Pinpoint the cell where the given text exists, returning its (x, y) midpoint coordinate. 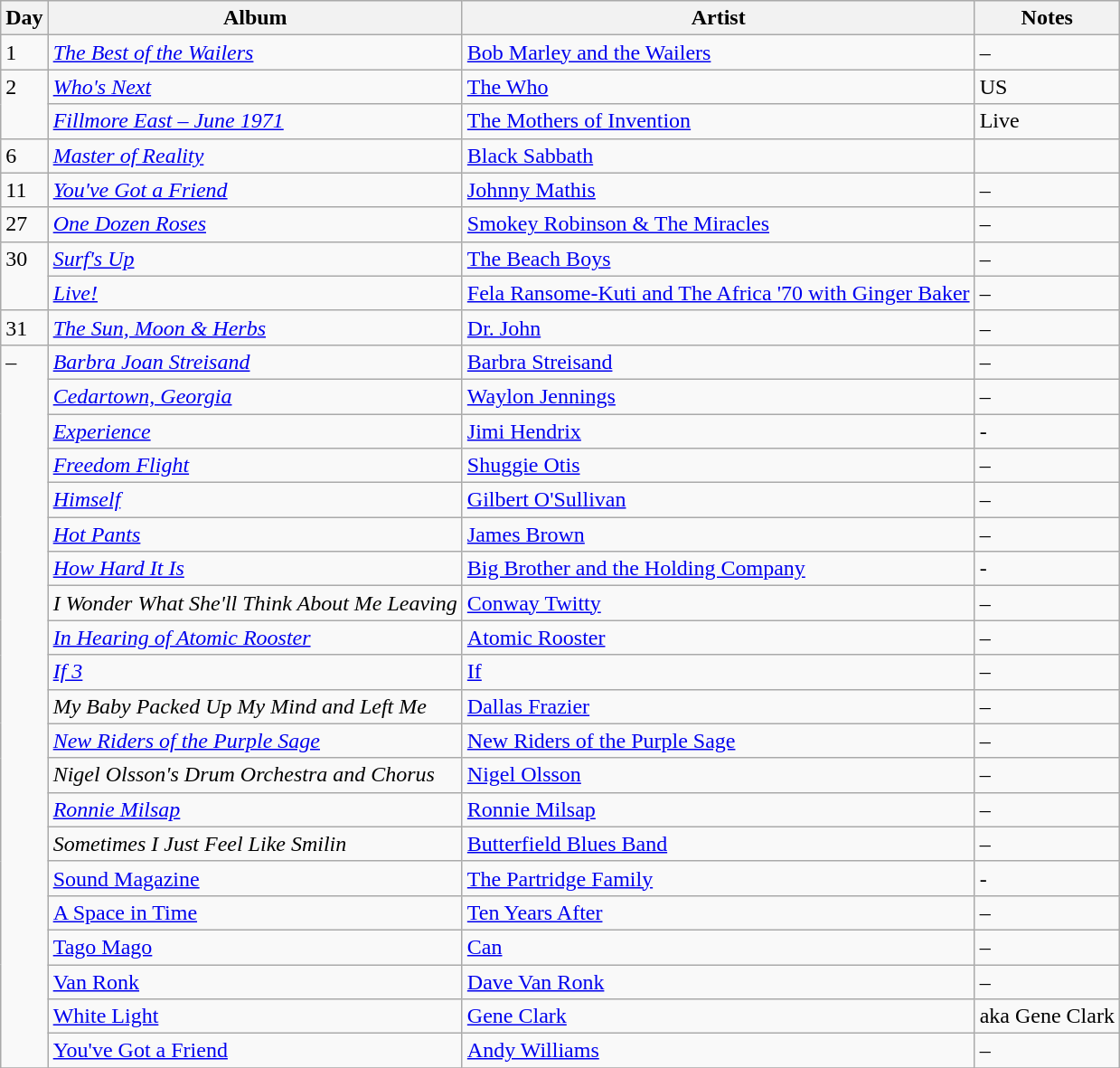
Dr. John (718, 327)
Ten Years After (718, 912)
30 (24, 276)
1 (24, 52)
James Brown (718, 534)
Atomic Rooster (718, 638)
Dallas Frazier (718, 706)
Gene Clark (718, 1016)
Conway Twitty (718, 603)
Dave Van Ronk (718, 981)
The Mothers of Invention (718, 121)
Gilbert O'Sullivan (718, 500)
Cedartown, Georgia (255, 396)
In Hearing of Atomic Rooster (255, 638)
Andy Williams (718, 1051)
Big Brother and the Holding Company (718, 569)
Surf's Up (255, 259)
White Light (255, 1016)
Live! (255, 293)
US (1047, 87)
Can (718, 947)
Hot Pants (255, 534)
2 (24, 104)
Experience (255, 431)
Notes (1047, 18)
Jimi Hendrix (718, 431)
Nigel Olsson (718, 775)
The Who (718, 87)
I Wonder What She'll Think About Me Leaving (255, 603)
Butterfield Blues Band (718, 844)
Sometimes I Just Feel Like Smilin (255, 844)
The Best of the Wailers (255, 52)
Album (255, 18)
Nigel Olsson's Drum Orchestra and Chorus (255, 775)
If 3 (255, 672)
Artist (718, 18)
31 (24, 327)
Tago Mago (255, 947)
Van Ronk (255, 981)
How Hard It Is (255, 569)
Barbra Joan Streisand (255, 362)
The Sun, Moon & Herbs (255, 327)
One Dozen Roses (255, 224)
Sound Magazine (255, 878)
A Space in Time (255, 912)
Barbra Streisand (718, 362)
Fela Ransome-Kuti and The Africa '70 with Ginger Baker (718, 293)
6 (24, 156)
Freedom Flight (255, 466)
Master of Reality (255, 156)
Himself (255, 500)
Shuggie Otis (718, 466)
Johnny Mathis (718, 190)
Smokey Robinson & The Miracles (718, 224)
Live (1047, 121)
Waylon Jennings (718, 396)
aka Gene Clark (1047, 1016)
Fillmore East – June 1971 (255, 121)
Black Sabbath (718, 156)
My Baby Packed Up My Mind and Left Me (255, 706)
11 (24, 190)
The Beach Boys (718, 259)
Who's Next (255, 87)
If (718, 672)
Day (24, 18)
27 (24, 224)
Bob Marley and the Wailers (718, 52)
The Partridge Family (718, 878)
